Capture the cell that displays the provided text and extract its (X, Y) central coordinate. 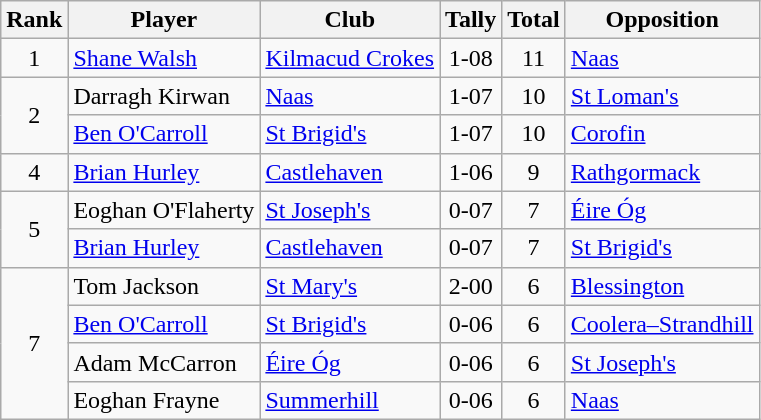
Blessington (662, 286)
4 (34, 172)
Darragh Kirwan (164, 96)
9 (534, 172)
2 (34, 115)
Corofin (662, 134)
Rank (34, 20)
11 (534, 58)
Eoghan Frayne (164, 400)
Summerhill (350, 400)
Tom Jackson (164, 286)
Eoghan O'Flaherty (164, 210)
1-06 (471, 172)
Shane Walsh (164, 58)
Rathgormack (662, 172)
5 (34, 229)
Adam McCarron (164, 362)
Coolera–Strandhill (662, 324)
Kilmacud Crokes (350, 58)
1-08 (471, 58)
2-00 (471, 286)
St Loman's (662, 96)
Player (164, 20)
Total (534, 20)
Tally (471, 20)
Club (350, 20)
St Mary's (350, 286)
1 (34, 58)
Opposition (662, 20)
